Extract the [x, y] coordinate from the center of the cell holding the provided text.  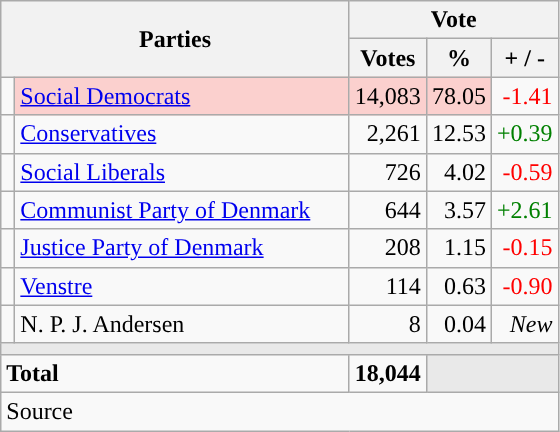
Communist Party of Denmark [182, 210]
726 [388, 172]
Social Democrats [182, 96]
18,044 [388, 373]
12.53 [458, 134]
1.15 [458, 248]
2,261 [388, 134]
208 [388, 248]
Justice Party of Denmark [182, 248]
-1.41 [524, 96]
-0.90 [524, 286]
8 [388, 324]
Venstre [182, 286]
N. P. J. Andersen [182, 324]
Votes [388, 58]
0.63 [458, 286]
+ / - [524, 58]
Source [280, 411]
+2.61 [524, 210]
-0.59 [524, 172]
% [458, 58]
Parties [176, 39]
Social Liberals [182, 172]
Conservatives [182, 134]
14,083 [388, 96]
New [524, 324]
-0.15 [524, 248]
3.57 [458, 210]
4.02 [458, 172]
0.04 [458, 324]
644 [388, 210]
Total [176, 373]
Vote [454, 20]
114 [388, 286]
+0.39 [524, 134]
78.05 [458, 96]
